Return (x, y) of the center of cell containing provided text 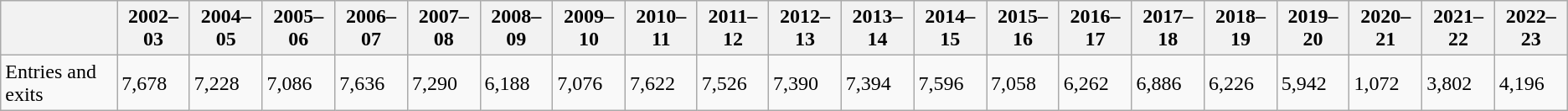
2013–14 (878, 29)
7,058 (1024, 82)
7,390 (806, 82)
3,802 (1459, 82)
2022–23 (1531, 29)
2004–05 (226, 29)
7,394 (878, 82)
7,596 (950, 82)
2015–16 (1024, 29)
2021–22 (1459, 29)
2010–11 (661, 29)
2008–09 (516, 29)
6,886 (1168, 82)
2018–19 (1241, 29)
6,262 (1096, 82)
4,196 (1531, 82)
1,072 (1385, 82)
7,076 (590, 82)
2011–12 (732, 29)
7,636 (372, 82)
2002–03 (154, 29)
2009–10 (590, 29)
7,228 (226, 82)
2017–18 (1168, 29)
2016–17 (1096, 29)
Entries and exits (59, 82)
7,526 (732, 82)
2014–15 (950, 29)
6,226 (1241, 82)
7,622 (661, 82)
2012–13 (806, 29)
2005–06 (298, 29)
7,678 (154, 82)
2007–08 (444, 29)
6,188 (516, 82)
2006–07 (372, 29)
2020–21 (1385, 29)
7,086 (298, 82)
5,942 (1313, 82)
7,290 (444, 82)
2019–20 (1313, 29)
